Extract the [X, Y] coordinate from the center of the cell holding the provided text.  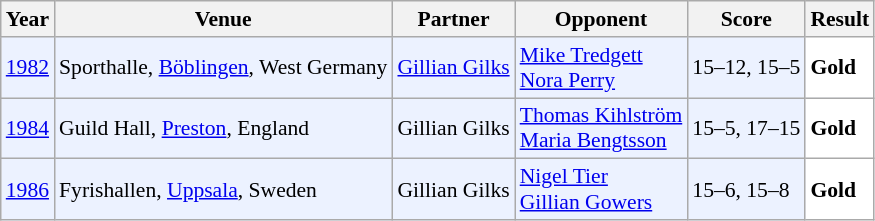
Venue [223, 19]
15–5, 17–15 [746, 128]
15–12, 15–5 [746, 68]
15–6, 15–8 [746, 190]
Guild Hall, Preston, England [223, 128]
Partner [453, 19]
Result [840, 19]
Thomas Kihlström Maria Bengtsson [602, 128]
1986 [28, 190]
Nigel Tier Gillian Gowers [602, 190]
Score [746, 19]
Opponent [602, 19]
Year [28, 19]
Mike Tredgett Nora Perry [602, 68]
1984 [28, 128]
Fyrishallen, Uppsala, Sweden [223, 190]
Sporthalle, Böblingen, West Germany [223, 68]
1982 [28, 68]
